Pinpoint the cell where the given text exists, returning its (x, y) midpoint coordinate. 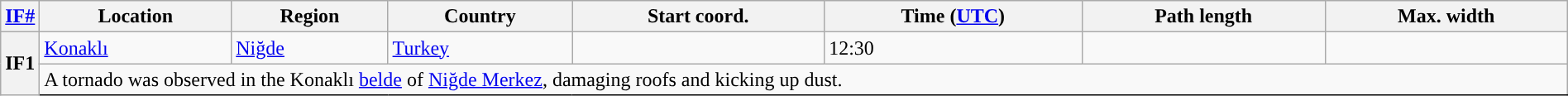
Niğde (309, 48)
IF# (20, 17)
Turkey (480, 48)
IF1 (20, 64)
12:30 (953, 48)
Time (UTC) (953, 17)
Region (309, 17)
Max. width (1446, 17)
Path length (1203, 17)
Location (136, 17)
Start coord. (698, 17)
Konaklı (136, 48)
Country (480, 17)
A tornado was observed in the Konaklı belde of Niğde Merkez, damaging roofs and kicking up dust. (804, 79)
